Extract the [x, y] coordinate from the center of the cell holding the provided text.  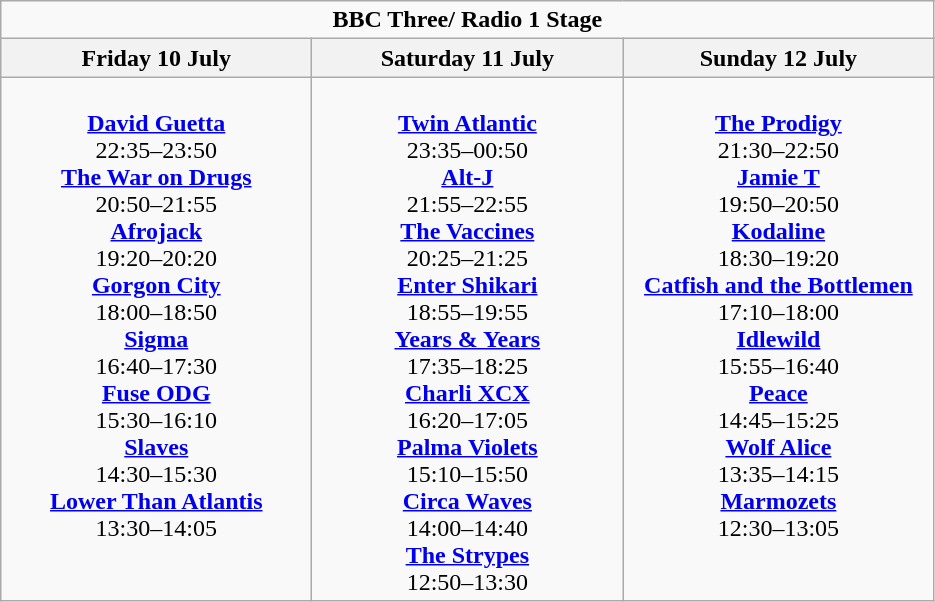
Friday 10 July [156, 58]
Sunday 12 July [778, 58]
Saturday 11 July [468, 58]
BBC Three/ Radio 1 Stage [468, 20]
